Return [X, Y] of the center of cell containing provided text 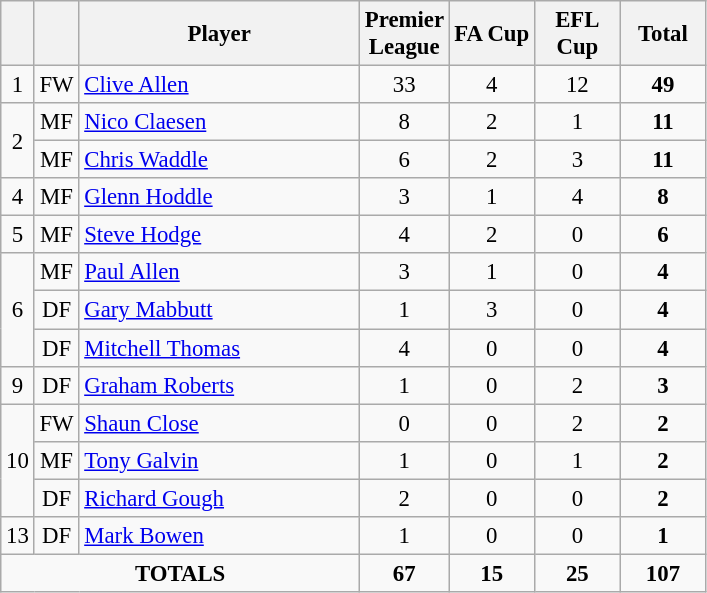
Total [663, 34]
Shaun Close [220, 423]
15 [492, 573]
Richard Gough [220, 498]
Gary Mabbutt [220, 310]
107 [663, 573]
5 [18, 235]
Nico Claesen [220, 122]
Tony Galvin [220, 460]
Graham Roberts [220, 385]
Premier League [404, 34]
33 [404, 85]
Player [220, 34]
Paul Allen [220, 273]
FA Cup [492, 34]
EFL Cup [578, 34]
10 [18, 460]
Mark Bowen [220, 536]
Clive Allen [220, 85]
9 [18, 385]
49 [663, 85]
12 [578, 85]
TOTALS [180, 573]
Glenn Hoddle [220, 197]
Steve Hodge [220, 235]
13 [18, 536]
Mitchell Thomas [220, 348]
25 [578, 573]
67 [404, 573]
Chris Waddle [220, 160]
